Determine the (X, Y) coordinate at the center of the cell enclosing the given text.  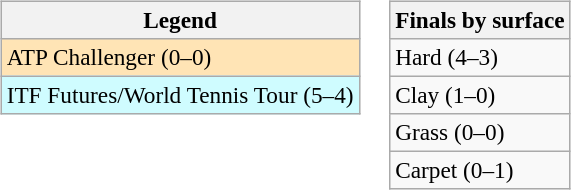
Clay (1–0) (480, 95)
Legend (180, 20)
Hard (4–3) (480, 57)
Carpet (0–1) (480, 171)
ITF Futures/World Tennis Tour (5–4) (180, 95)
Grass (0–0) (480, 133)
Finals by surface (480, 20)
ATP Challenger (0–0) (180, 57)
